Scan for the cell matching the given text and deliver its (X, Y) coordinate at center. 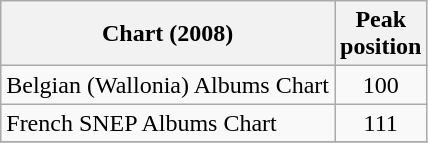
100 (380, 85)
Chart (2008) (168, 34)
111 (380, 123)
Peakposition (380, 34)
Belgian (Wallonia) Albums Chart (168, 85)
French SNEP Albums Chart (168, 123)
